Identify which cell holds the provided text, then report its (x, y) central coordinate. 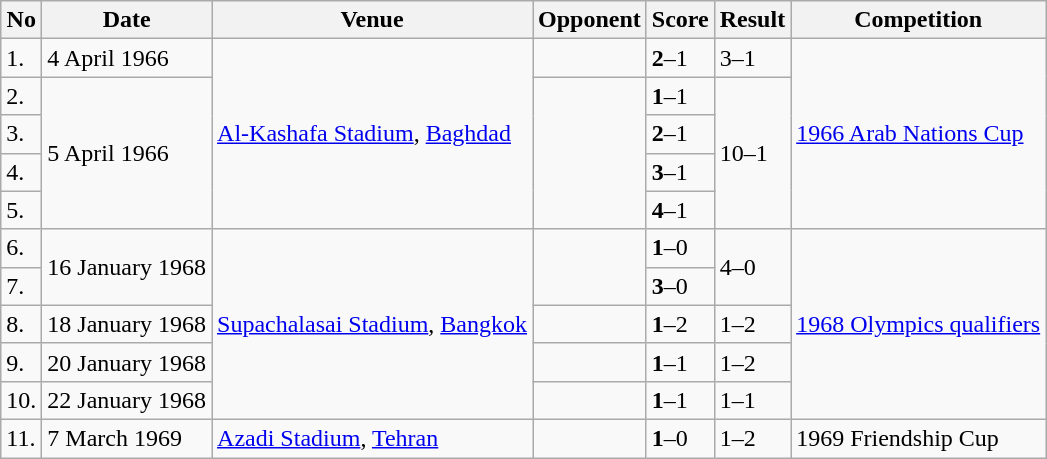
Al-Kashafa Stadium, Baghdad (372, 134)
5. (22, 210)
Supachalasai Stadium, Bangkok (372, 324)
Score (680, 20)
8. (22, 324)
Venue (372, 20)
No (22, 20)
3–0 (680, 286)
1. (22, 58)
3. (22, 134)
11. (22, 438)
Date (127, 20)
10–1 (752, 153)
10. (22, 400)
1969 Friendship Cup (918, 438)
18 January 1968 (127, 324)
4 April 1966 (127, 58)
16 January 1968 (127, 267)
Competition (918, 20)
9. (22, 362)
7. (22, 286)
22 January 1968 (127, 400)
7 March 1969 (127, 438)
Result (752, 20)
1966 Arab Nations Cup (918, 134)
5 April 1966 (127, 153)
4–0 (752, 267)
20 January 1968 (127, 362)
1968 Olympics qualifiers (918, 324)
4. (22, 172)
Azadi Stadium, Tehran (372, 438)
2. (22, 96)
6. (22, 248)
Opponent (590, 20)
4–1 (680, 210)
